Find where the given text appears and provide that cell's center as [x, y] coordinate. 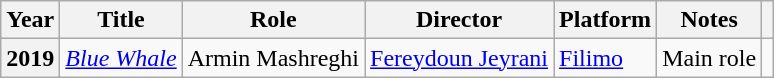
Main role [710, 58]
Platform [606, 20]
Blue Whale [121, 58]
2019 [30, 58]
Year [30, 20]
Armin Mashreghi [273, 58]
Role [273, 20]
Fereydoun Jeyrani [460, 58]
Director [460, 20]
Filimo [606, 58]
Notes [710, 20]
Title [121, 20]
